Identify which cell holds the provided text, then report its [x, y] central coordinate. 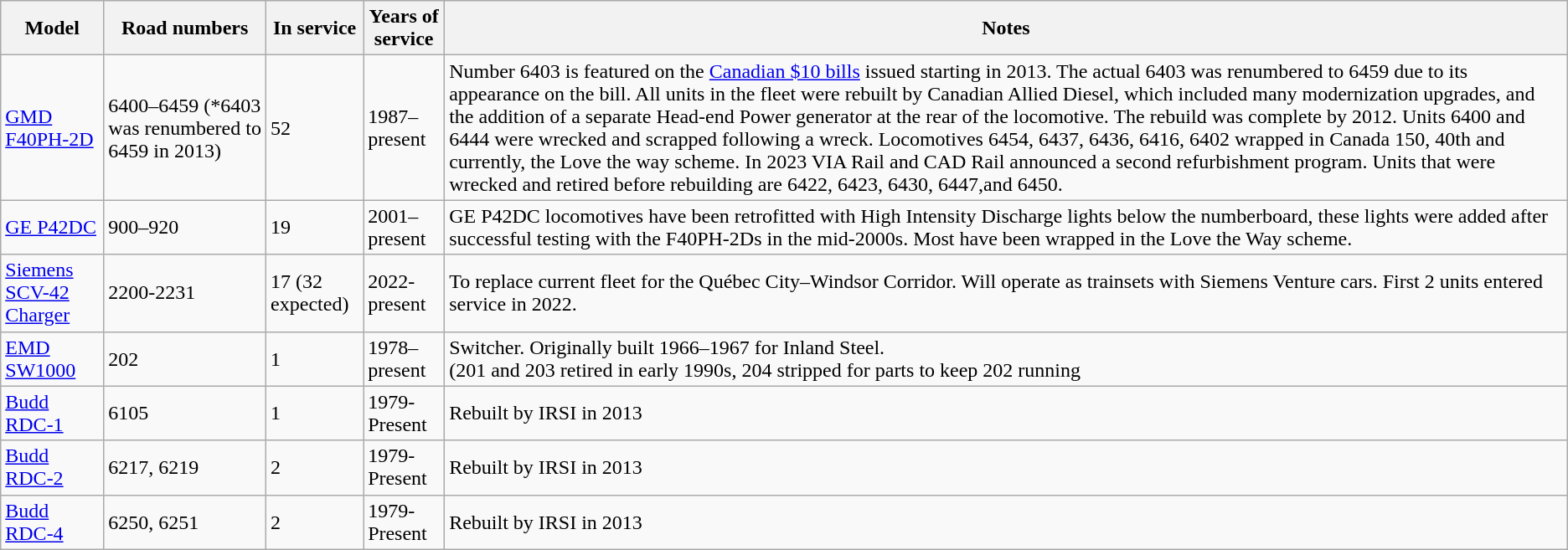
1978–present [404, 358]
Budd RDC-1 [52, 414]
Budd RDC-2 [52, 467]
Years of service [404, 28]
Road numbers [185, 28]
2200-2231 [185, 293]
6105 [185, 414]
1987–present [404, 127]
Switcher. Originally built 1966–1967 for Inland Steel.(201 and 203 retired in early 1990s, 204 stripped for parts to keep 202 running [1007, 358]
202 [185, 358]
52 [315, 127]
Notes [1007, 28]
6217, 6219 [185, 467]
2022-present [404, 293]
17 (32 expected) [315, 293]
Budd RDC-4 [52, 522]
Model [52, 28]
GMD F40PH-2D [52, 127]
6250, 6251 [185, 522]
6400–6459 (*6403 was renumbered to 6459 in 2013) [185, 127]
EMD SW1000 [52, 358]
900–920 [185, 228]
Siemens SCV-42 Charger [52, 293]
In service [315, 28]
2001–present [404, 228]
GE P42DC [52, 228]
19 [315, 228]
